Determine the (x, y) coordinate at the center of the cell enclosing the given text.  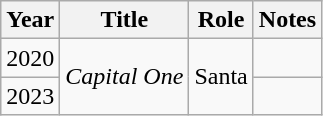
Notes (287, 20)
2023 (30, 96)
Santa (221, 77)
Capital One (124, 77)
Title (124, 20)
Role (221, 20)
2020 (30, 58)
Year (30, 20)
